Capture the cell that displays the provided text and extract its (x, y) central coordinate. 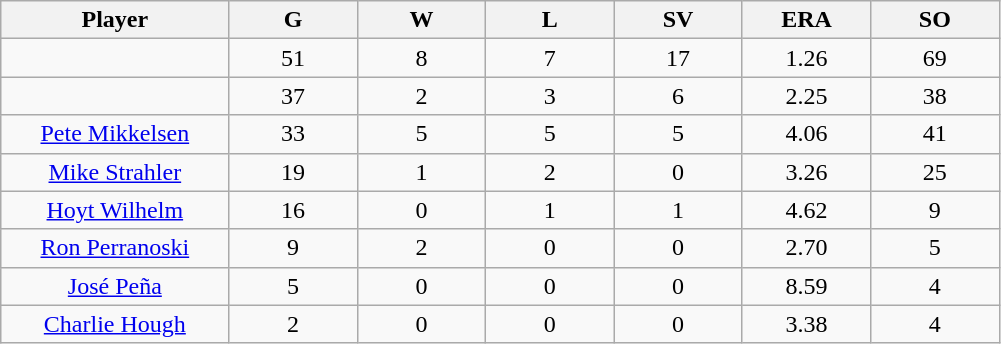
2.70 (806, 248)
SV (678, 20)
51 (293, 58)
4.62 (806, 210)
19 (293, 172)
Ron Perranoski (115, 248)
Hoyt Wilhelm (115, 210)
8 (421, 58)
3.26 (806, 172)
3.38 (806, 324)
3 (550, 96)
8.59 (806, 286)
SO (935, 20)
38 (935, 96)
ERA (806, 20)
41 (935, 134)
L (550, 20)
7 (550, 58)
4.06 (806, 134)
16 (293, 210)
33 (293, 134)
G (293, 20)
6 (678, 96)
2.25 (806, 96)
Pete Mikkelsen (115, 134)
Player (115, 20)
W (421, 20)
17 (678, 58)
Charlie Hough (115, 324)
Mike Strahler (115, 172)
José Peña (115, 286)
1.26 (806, 58)
69 (935, 58)
25 (935, 172)
37 (293, 96)
